For the text-containing cell, return its midpoint in (X, Y) coordinate format. 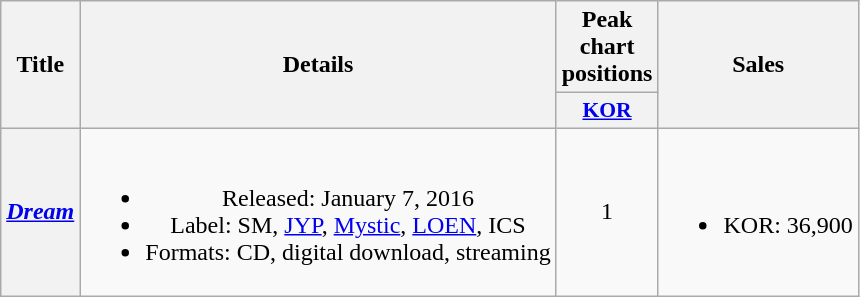
KOR: 36,900 (758, 212)
KOR (607, 111)
Sales (758, 65)
1 (607, 212)
Dream (40, 212)
Details (318, 65)
Peakchartpositions (607, 47)
Released: January 7, 2016Label: SM, JYP, Mystic, LOEN, ICSFormats: CD, digital download, streaming (318, 212)
Title (40, 65)
